Find where the given text appears and provide that cell's center as (x, y) coordinate. 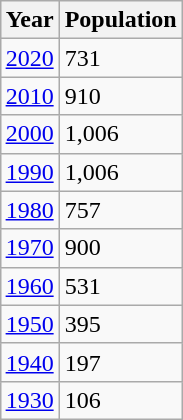
Year (30, 20)
1990 (30, 172)
2010 (30, 96)
1970 (30, 248)
2020 (30, 58)
1980 (30, 210)
900 (120, 248)
910 (120, 96)
Population (120, 20)
1950 (30, 324)
757 (120, 210)
531 (120, 286)
106 (120, 400)
2000 (30, 134)
197 (120, 362)
731 (120, 58)
1960 (30, 286)
395 (120, 324)
1940 (30, 362)
1930 (30, 400)
